Output the [x, y] coordinate of the center of the cell containing the given text.  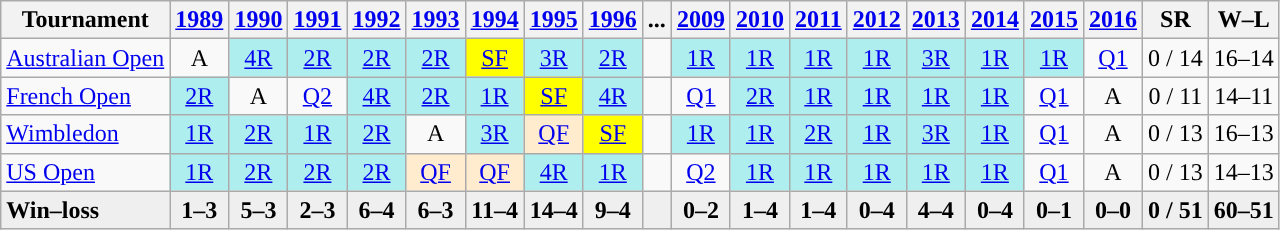
1995 [554, 20]
0–1 [1054, 210]
1993 [436, 20]
2009 [700, 20]
0 / 14 [1176, 58]
SR [1176, 20]
2–3 [318, 210]
5–3 [258, 210]
1990 [258, 20]
4–4 [936, 210]
2014 [994, 20]
US Open [86, 172]
W–L [1244, 20]
1994 [494, 20]
1991 [318, 20]
0–0 [1112, 210]
6–4 [376, 210]
... [656, 20]
1992 [376, 20]
0 / 51 [1176, 210]
16–14 [1244, 58]
14–4 [554, 210]
16–13 [1244, 134]
1–3 [200, 210]
Australian Open [86, 58]
1989 [200, 20]
2016 [1112, 20]
Wimbledon [86, 134]
French Open [86, 96]
2010 [760, 20]
2012 [876, 20]
9–4 [612, 210]
6–3 [436, 210]
2015 [1054, 20]
Win–loss [86, 210]
14–11 [1244, 96]
2013 [936, 20]
60–51 [1244, 210]
Tournament [86, 20]
11–4 [494, 210]
0 / 11 [1176, 96]
1996 [612, 20]
2011 [818, 20]
0–2 [700, 210]
14–13 [1244, 172]
